From the cell containing the given text, extract its center point as [X, Y] coordinate. 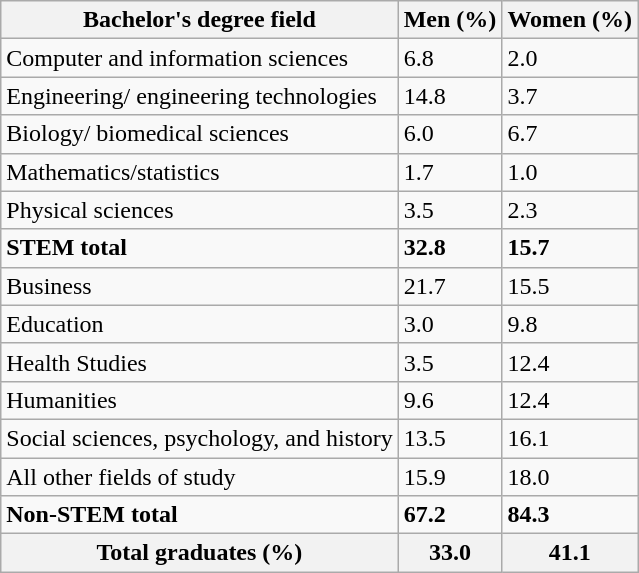
Education [200, 324]
Health Studies [200, 362]
Mathematics/statistics [200, 172]
15.9 [450, 477]
6.8 [450, 58]
Bachelor's degree field [200, 20]
Physical sciences [200, 210]
Engineering/ engineering technologies [200, 96]
13.5 [450, 438]
Humanities [200, 400]
Women (%) [570, 20]
9.8 [570, 324]
84.3 [570, 515]
Business [200, 286]
6.0 [450, 134]
41.1 [570, 553]
14.8 [450, 96]
2.3 [570, 210]
6.7 [570, 134]
3.7 [570, 96]
3.0 [450, 324]
Total graduates (%) [200, 553]
9.6 [450, 400]
1.7 [450, 172]
67.2 [450, 515]
15.7 [570, 248]
2.0 [570, 58]
33.0 [450, 553]
21.7 [450, 286]
18.0 [570, 477]
32.8 [450, 248]
STEM total [200, 248]
Computer and information sciences [200, 58]
15.5 [570, 286]
Social sciences, psychology, and history [200, 438]
1.0 [570, 172]
Men (%) [450, 20]
16.1 [570, 438]
Non-STEM total [200, 515]
All other fields of study [200, 477]
Biology/ biomedical sciences [200, 134]
